Provide the (x, y) coordinate of the cell's center where the given text is located.  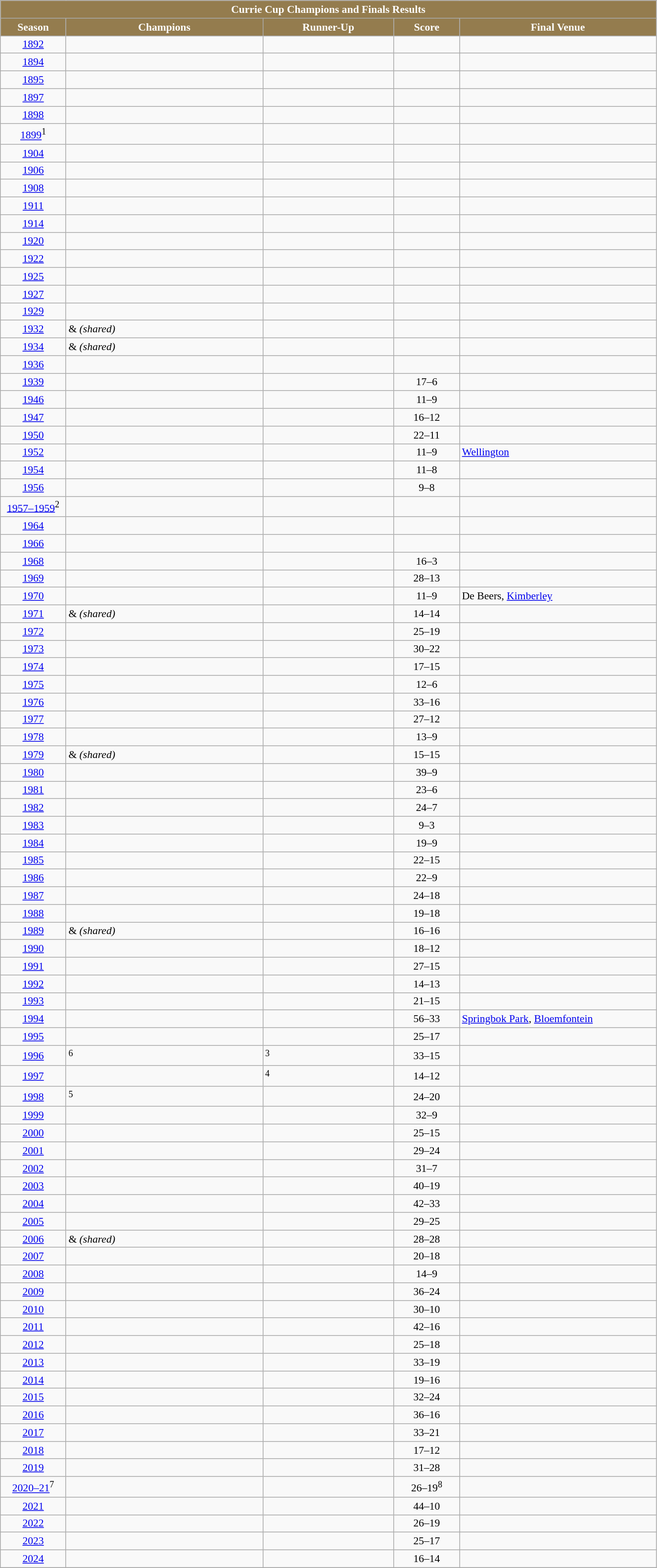
29–25 (426, 1221)
1906 (34, 171)
33–16 (426, 702)
1970 (34, 596)
1973 (34, 649)
2000 (34, 1133)
1997 (34, 1076)
42–16 (426, 1327)
1983 (34, 825)
1946 (34, 400)
1969 (34, 579)
36–16 (426, 1415)
27–12 (426, 720)
1966 (34, 543)
1985 (34, 861)
Champions (164, 27)
1939 (34, 382)
32–9 (426, 1116)
2011 (34, 1327)
1981 (34, 790)
26–198 (426, 1486)
19–9 (426, 843)
1974 (34, 667)
24–7 (426, 808)
17–15 (426, 667)
2019 (34, 1468)
1927 (34, 294)
16–14 (426, 1559)
1971 (34, 614)
2004 (34, 1204)
2002 (34, 1168)
2018 (34, 1450)
1972 (34, 631)
33–15 (426, 1055)
1908 (34, 188)
13–9 (426, 737)
24–20 (426, 1097)
2022 (34, 1523)
2017 (34, 1433)
17–6 (426, 382)
1895 (34, 80)
3 (328, 1055)
11–8 (426, 470)
1988 (34, 913)
30–10 (426, 1309)
2003 (34, 1186)
1996 (34, 1055)
2015 (34, 1397)
9–3 (426, 825)
1892 (34, 45)
1991 (34, 966)
9–8 (426, 488)
2006 (34, 1239)
22–15 (426, 861)
1898 (34, 115)
1954 (34, 470)
2007 (34, 1256)
32–24 (426, 1397)
17–12 (426, 1450)
21–15 (426, 1002)
1976 (34, 702)
26–19 (426, 1523)
22–9 (426, 878)
2001 (34, 1151)
1995 (34, 1037)
1992 (34, 984)
1952 (34, 452)
2020–217 (34, 1486)
18991 (34, 134)
1977 (34, 720)
2013 (34, 1362)
25–15 (426, 1133)
56–33 (426, 1019)
2021 (34, 1506)
Score (426, 27)
Currie Cup Champions and Finals Results (328, 9)
1987 (34, 896)
1975 (34, 684)
18–12 (426, 949)
16–3 (426, 561)
1911 (34, 206)
14–9 (426, 1274)
5 (164, 1097)
2014 (34, 1380)
4 (328, 1076)
De Beers, Kimberley (558, 596)
2010 (34, 1309)
20–18 (426, 1256)
1925 (34, 276)
1936 (34, 364)
1920 (34, 241)
31–7 (426, 1168)
42–33 (426, 1204)
2009 (34, 1292)
1934 (34, 347)
14–12 (426, 1076)
1989 (34, 931)
16–12 (426, 417)
30–22 (426, 649)
Final Venue (558, 27)
1999 (34, 1116)
14–13 (426, 984)
25–18 (426, 1344)
1994 (34, 1019)
1980 (34, 772)
2008 (34, 1274)
2005 (34, 1221)
22–11 (426, 435)
Springbok Park, Bloemfontein (558, 1019)
33–21 (426, 1433)
Wellington (558, 452)
1904 (34, 153)
1990 (34, 949)
28–13 (426, 579)
23–6 (426, 790)
1894 (34, 62)
Season (34, 27)
28–28 (426, 1239)
1993 (34, 1002)
19–18 (426, 913)
1950 (34, 435)
15–15 (426, 755)
39–9 (426, 772)
31–28 (426, 1468)
40–19 (426, 1186)
1978 (34, 737)
24–18 (426, 896)
29–24 (426, 1151)
2012 (34, 1344)
2024 (34, 1559)
1984 (34, 843)
1897 (34, 97)
1964 (34, 526)
25–19 (426, 631)
Runner-Up (328, 27)
1914 (34, 224)
16–16 (426, 931)
1986 (34, 878)
19–16 (426, 1380)
12–6 (426, 684)
1957–19592 (34, 506)
1956 (34, 488)
1968 (34, 561)
1998 (34, 1097)
1947 (34, 417)
6 (164, 1055)
36–24 (426, 1292)
1929 (34, 312)
27–15 (426, 966)
2016 (34, 1415)
1922 (34, 259)
44–10 (426, 1506)
33–19 (426, 1362)
2023 (34, 1541)
1979 (34, 755)
1932 (34, 329)
1982 (34, 808)
14–14 (426, 614)
